For the text-containing cell, return its midpoint in [x, y] coordinate format. 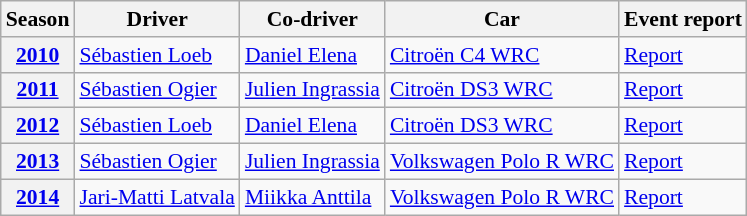
Driver [156, 19]
2014 [38, 197]
Jari-Matti Latvala [156, 197]
Citroën C4 WRC [502, 55]
Miikka Anttila [312, 197]
Co-driver [312, 19]
Event report [683, 19]
2010 [38, 55]
Season [38, 19]
2011 [38, 90]
2012 [38, 126]
2013 [38, 162]
Car [502, 19]
